Provide the [X, Y] coordinate of the cell's center where the given text is located.  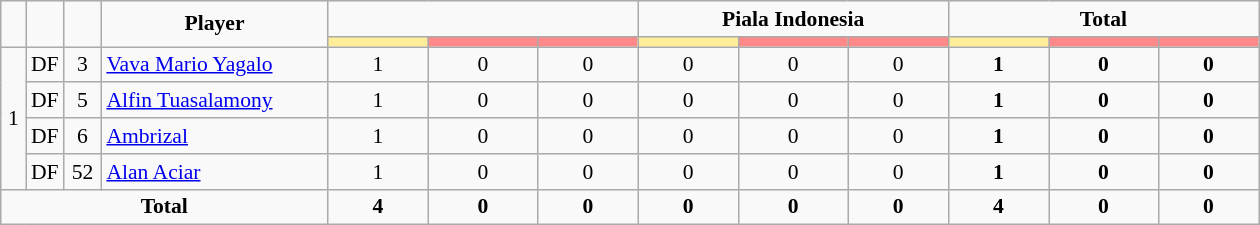
Vava Mario Yagalo [214, 65]
Alfin Tuasalamony [214, 101]
52 [83, 172]
3 [83, 65]
Ambrizal [214, 136]
Player [214, 24]
5 [83, 101]
Piala Indonesia [793, 19]
Alan Aciar [214, 172]
6 [83, 136]
